Scan for the cell matching the given text and deliver its (X, Y) coordinate at center. 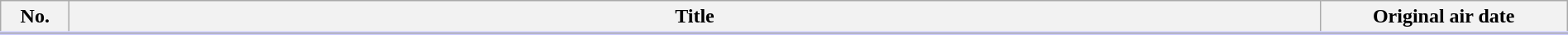
Title (695, 17)
No. (35, 17)
Original air date (1444, 17)
